Detect which cell encompasses the target text, then output its (X, Y) center coordinate. 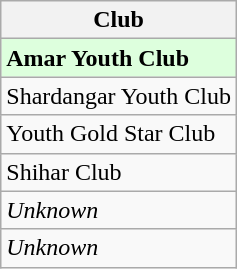
Shihar Club (119, 172)
Amar Youth Club (119, 58)
Shardangar Youth Club (119, 96)
Club (119, 20)
Youth Gold Star Club (119, 134)
